Locate the cell with the specified text and output its [X, Y] center coordinate. 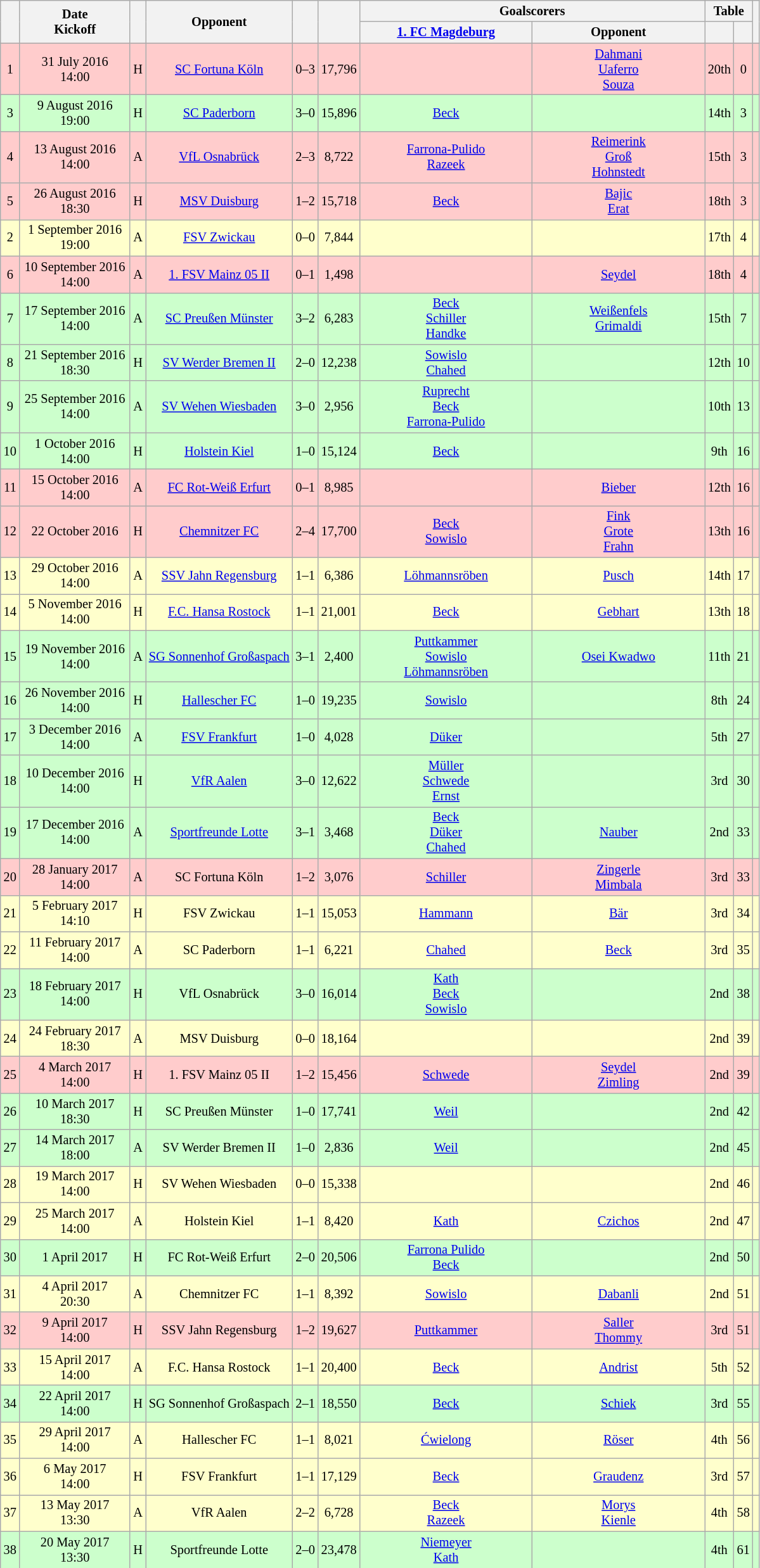
Farrona Pulido Beck [446, 1258]
31 July 201614:00 [75, 69]
20 [10, 877]
Puttkammer [446, 1330]
15,896 [339, 113]
Ćwielong [446, 1440]
26 November 201614:00 [75, 700]
10 March 201718:30 [75, 1111]
3,468 [339, 832]
8 [10, 362]
37 [10, 1513]
1,498 [339, 274]
Schiek [619, 1403]
17 September 201614:00 [75, 319]
20th [719, 69]
6,283 [339, 319]
1 September 201619:00 [75, 238]
21,001 [339, 612]
5 February 201714:10 [75, 914]
17,796 [339, 69]
Czichos [619, 1221]
15 [10, 656]
Schwede [446, 1074]
25 September 201614:00 [75, 407]
16,014 [339, 994]
47 [744, 1221]
2–2 [306, 1513]
26 [10, 1111]
6 [10, 274]
Nauber [619, 832]
10 December 201614:00 [75, 781]
6,386 [339, 576]
25 March 201714:00 [75, 1221]
4 April 201720:30 [75, 1294]
12,238 [339, 362]
19 March 201714:00 [75, 1184]
Dahmani Uaferro Souza [619, 69]
10 September 201614:00 [75, 274]
2–1 [306, 1403]
Puttkammer Sowislo Löhmannsröben [446, 656]
3 December 201614:00 [75, 737]
14 [10, 612]
3,076 [339, 877]
15 April 201714:00 [75, 1367]
Kath [446, 1221]
5 [10, 201]
Ruprecht Beck Farrona-Pulido [446, 407]
2 [10, 238]
57 [744, 1477]
32 [10, 1330]
10th [719, 407]
6 May 201714:00 [75, 1477]
20,506 [339, 1258]
11th [719, 656]
Bieber [619, 487]
Weißenfels Grimaldi [619, 319]
Fink Grote Frahn [619, 532]
Pusch [619, 576]
8,392 [339, 1294]
19,627 [339, 1330]
11 February 201714:00 [75, 950]
12 [10, 532]
Goalscorers [532, 11]
1 April 2017 [75, 1258]
42 [744, 1111]
18 February 201714:00 [75, 994]
29 April 201714:00 [75, 1440]
28 January 201714:00 [75, 877]
23 [10, 994]
15,053 [339, 914]
Saller Thommy [619, 1330]
Beck Sowislo [446, 532]
Chahed [446, 950]
0 [744, 69]
Bär [619, 914]
DateKickoff [75, 22]
21 September 201618:30 [75, 362]
61 [744, 1550]
22 [10, 950]
Morys Kienle [619, 1513]
Sowislo Chahed [446, 362]
Schiller [446, 877]
Düker [446, 737]
Beck Razeek [446, 1513]
Farrona-Pulido Razeek [446, 157]
17th [719, 238]
1 [10, 69]
Röser [619, 1440]
13 May 201713:30 [75, 1513]
3–2 [306, 319]
25 [10, 1074]
Seydel Zimling [619, 1074]
1 October 201614:00 [75, 451]
45 [744, 1148]
29 October 201614:00 [75, 576]
17,741 [339, 1111]
8,021 [339, 1440]
7,844 [339, 238]
55 [744, 1403]
15,338 [339, 1184]
Gebhart [619, 612]
Seydel [619, 274]
1. FC Magdeburg [446, 32]
19 November 201614:00 [75, 656]
13 August 201614:00 [75, 157]
17 December 201614:00 [75, 832]
2,836 [339, 1148]
29 [10, 1221]
19 [10, 832]
Graudenz [619, 1477]
24 February 201718:30 [75, 1038]
Reimerink Groß Hohnstedt [619, 157]
15,718 [339, 201]
6,221 [339, 950]
Beck Düker Chahed [446, 832]
Beck Schiller Handke [446, 319]
36 [10, 1477]
9 April 201714:00 [75, 1330]
23,478 [339, 1550]
2–3 [306, 157]
0–3 [306, 69]
Table [729, 11]
6,728 [339, 1513]
8,722 [339, 157]
5 November 201614:00 [75, 612]
Zingerle Mimbala [619, 877]
4,028 [339, 737]
26 August 201618:30 [75, 201]
18,164 [339, 1038]
18,550 [339, 1403]
22 April 201714:00 [75, 1403]
12,622 [339, 781]
15 October 201614:00 [75, 487]
8,985 [339, 487]
Andrist [619, 1367]
22 October 2016 [75, 532]
52 [744, 1367]
17,700 [339, 532]
14 March 201718:00 [75, 1148]
31 [10, 1294]
8th [719, 700]
2,956 [339, 407]
58 [744, 1513]
20 May 201713:30 [75, 1550]
Osei Kwadwo [619, 656]
11 [10, 487]
9th [719, 451]
20,400 [339, 1367]
Kath Beck Sowislo [446, 994]
56 [744, 1440]
Hammann [446, 914]
Löhmannsröben [446, 576]
17,129 [339, 1477]
2,400 [339, 656]
19,235 [339, 700]
4 March 201714:00 [75, 1074]
9 [10, 407]
Dabanli [619, 1294]
46 [744, 1184]
Niemeyer Kath [446, 1550]
28 [10, 1184]
15,124 [339, 451]
8,420 [339, 1221]
2–4 [306, 532]
Müller Schwede Ernst [446, 781]
9 August 201619:00 [75, 113]
15,456 [339, 1074]
Bajic Erat [619, 201]
50 [744, 1258]
